Identify which cell holds the provided text, then report its [x, y] central coordinate. 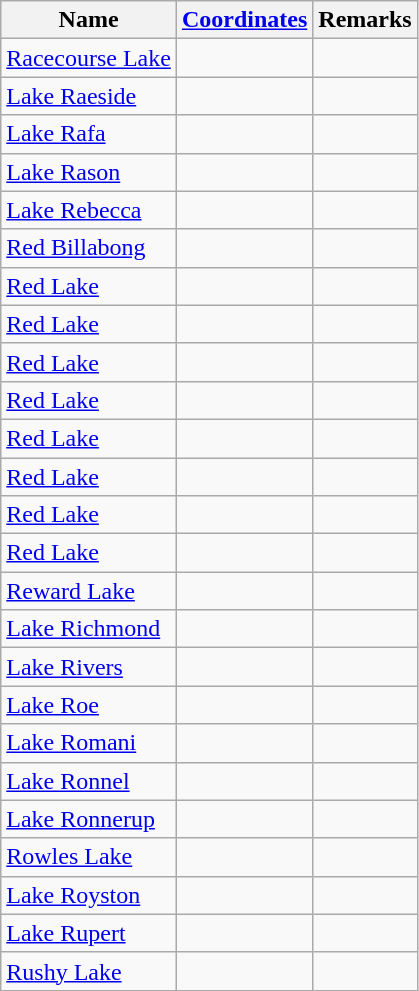
Lake Rebecca [89, 210]
Lake Ronnerup [89, 819]
Lake Raeside [89, 96]
Lake Richmond [89, 629]
Coordinates [244, 20]
Reward Lake [89, 591]
Rushy Lake [89, 971]
Lake Rafa [89, 134]
Remarks [365, 20]
Lake Rupert [89, 933]
Lake Rason [89, 172]
Lake Romani [89, 743]
Lake Rivers [89, 667]
Racecourse Lake [89, 58]
Rowles Lake [89, 857]
Red Billabong [89, 248]
Lake Royston [89, 895]
Lake Ronnel [89, 781]
Name [89, 20]
Lake Roe [89, 705]
